Find where the given text appears and provide that cell's center as [X, Y] coordinate. 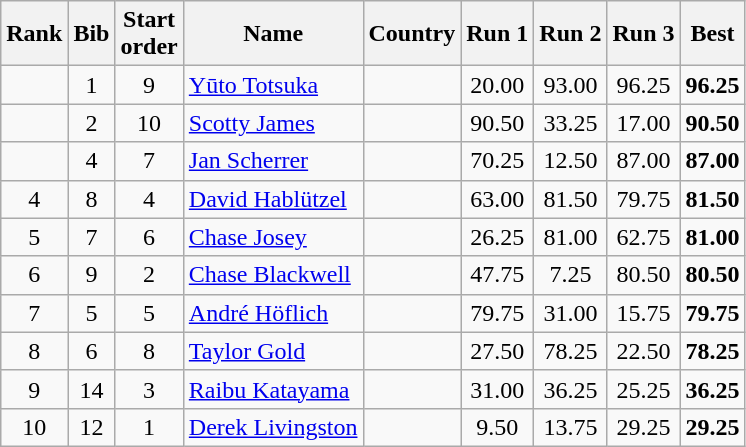
62.75 [644, 237]
13.75 [570, 427]
Derek Livingston [273, 427]
Rank [34, 34]
14 [92, 389]
27.50 [498, 351]
26.25 [498, 237]
9.50 [498, 427]
3 [149, 389]
17.00 [644, 123]
47.75 [498, 275]
25.25 [644, 389]
12.50 [570, 161]
33.25 [570, 123]
70.25 [498, 161]
Raibu Katayama [273, 389]
7.25 [570, 275]
20.00 [498, 85]
22.50 [644, 351]
93.00 [570, 85]
Yūto Totsuka [273, 85]
Chase Josey [273, 237]
Name [273, 34]
Scotty James [273, 123]
Best [712, 34]
Chase Blackwell [273, 275]
Jan Scherrer [273, 161]
Bib [92, 34]
Country [412, 34]
Startorder [149, 34]
David Hablützel [273, 199]
63.00 [498, 199]
12 [92, 427]
Run 1 [498, 34]
Taylor Gold [273, 351]
15.75 [644, 313]
Run 3 [644, 34]
André Höflich [273, 313]
Run 2 [570, 34]
